Locate the cell with the specified text and output its (X, Y) center coordinate. 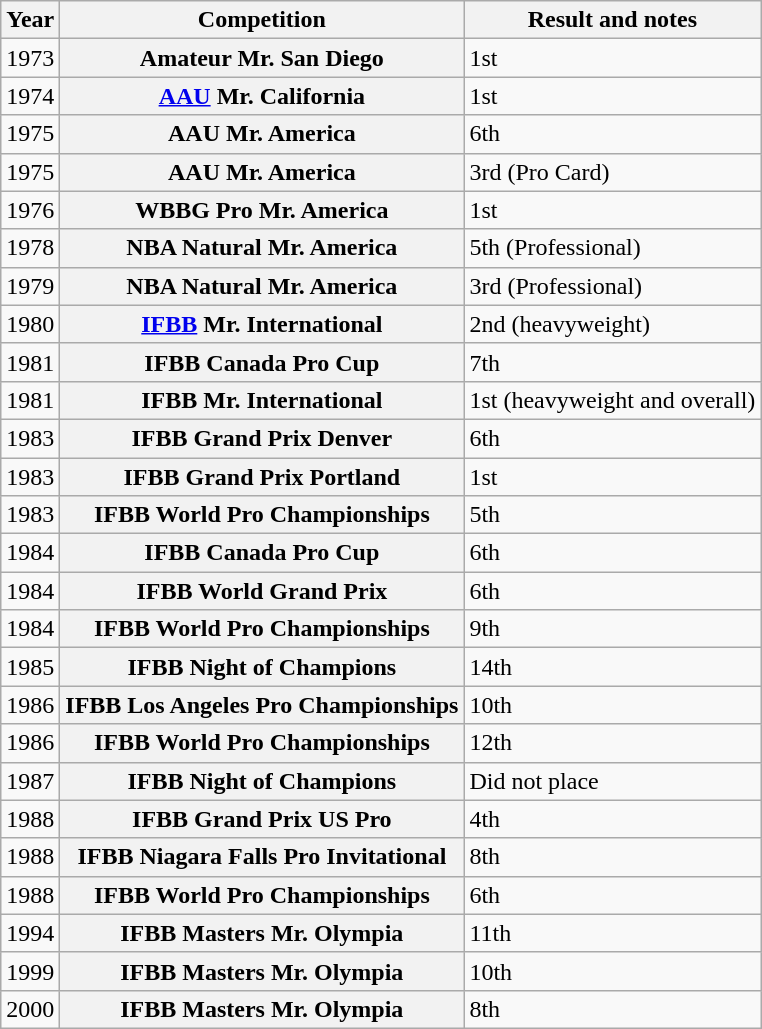
4th (612, 819)
IFBB Grand Prix US Pro (262, 819)
9th (612, 629)
3rd (Pro Card) (612, 172)
1985 (30, 667)
11th (612, 933)
Competition (262, 20)
1980 (30, 324)
1st (heavyweight and overall) (612, 400)
Year (30, 20)
1974 (30, 96)
1999 (30, 971)
1979 (30, 286)
Amateur Mr. San Diego (262, 58)
1994 (30, 933)
2nd (heavyweight) (612, 324)
1987 (30, 781)
IFBB Grand Prix Portland (262, 477)
5th (612, 515)
3rd (Professional) (612, 286)
2000 (30, 1009)
Result and notes (612, 20)
Did not place (612, 781)
AAU Mr. California (262, 96)
5th (Professional) (612, 248)
14th (612, 667)
12th (612, 743)
IFBB Niagara Falls Pro Invitational (262, 857)
1976 (30, 210)
IFBB Los Angeles Pro Championships (262, 705)
7th (612, 362)
WBBG Pro Mr. America (262, 210)
IFBB World Grand Prix (262, 591)
1973 (30, 58)
1978 (30, 248)
IFBB Grand Prix Denver (262, 438)
